From the cell containing the given text, extract its center point as [x, y] coordinate. 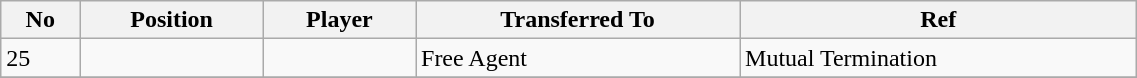
Ref [938, 20]
Mutual Termination [938, 58]
Position [172, 20]
No [40, 20]
Player [339, 20]
Free Agent [578, 58]
Transferred To [578, 20]
25 [40, 58]
